Output the (x, y) coordinate of the center of the cell containing the given text.  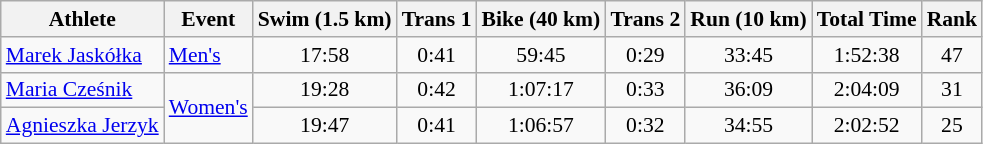
Rank (952, 19)
19:47 (325, 126)
Total Time (867, 19)
Maria Cześnik (82, 90)
0:32 (645, 126)
Trans 1 (437, 19)
25 (952, 126)
1:06:57 (542, 126)
Trans 2 (645, 19)
0:42 (437, 90)
19:28 (325, 90)
Bike (40 km) (542, 19)
Men's (208, 55)
Marek Jaskółka (82, 55)
1:07:17 (542, 90)
36:09 (748, 90)
33:45 (748, 55)
47 (952, 55)
59:45 (542, 55)
Women's (208, 108)
0:33 (645, 90)
Run (10 km) (748, 19)
Event (208, 19)
Agnieszka Jerzyk (82, 126)
34:55 (748, 126)
Athlete (82, 19)
2:02:52 (867, 126)
31 (952, 90)
17:58 (325, 55)
1:52:38 (867, 55)
0:29 (645, 55)
Swim (1.5 km) (325, 19)
2:04:09 (867, 90)
